Identify which cell holds the provided text, then report its (X, Y) central coordinate. 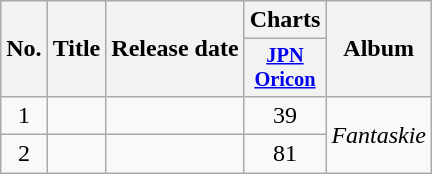
1 (24, 115)
Album (379, 49)
39 (285, 115)
No. (24, 49)
Title (76, 49)
JPNOricon (285, 68)
2 (24, 154)
Release date (175, 49)
Charts (285, 20)
81 (285, 154)
Fantaskie (379, 134)
